Identify which cell holds the provided text, then report its [x, y] central coordinate. 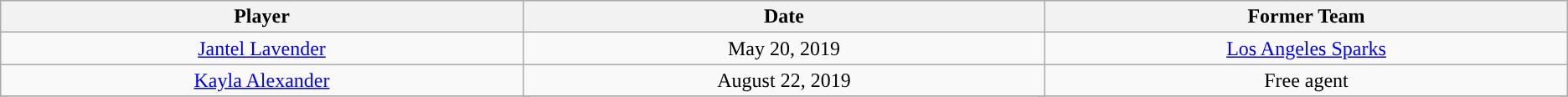
Free agent [1307, 80]
August 22, 2019 [784, 80]
Player [261, 17]
Jantel Lavender [261, 48]
Los Angeles Sparks [1307, 48]
Date [784, 17]
May 20, 2019 [784, 48]
Kayla Alexander [261, 80]
Former Team [1307, 17]
